Scan for the cell matching the given text and deliver its (x, y) coordinate at center. 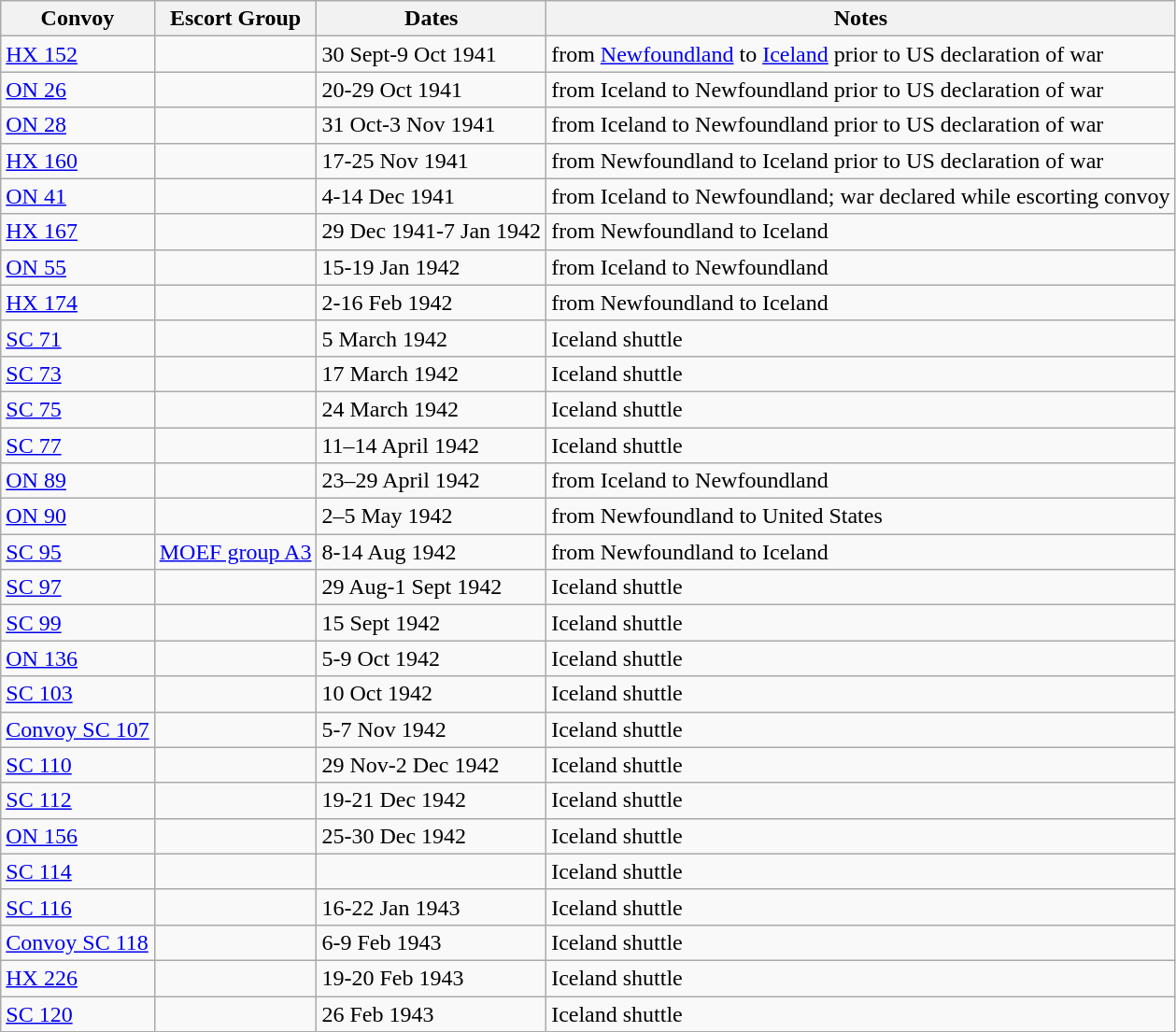
SC 103 (78, 694)
11–14 April 1942 (432, 445)
HX 226 (78, 978)
29 Nov-2 Dec 1942 (432, 765)
SC 73 (78, 374)
19-20 Feb 1943 (432, 978)
HX 174 (78, 303)
20-29 Oct 1941 (432, 90)
8-14 Aug 1942 (432, 552)
SC 116 (78, 907)
17 March 1942 (432, 374)
SC 112 (78, 800)
HX 152 (78, 54)
15-19 Jan 1942 (432, 267)
2-16 Feb 1942 (432, 303)
SC 75 (78, 409)
26 Feb 1943 (432, 1013)
31 Oct-3 Nov 1941 (432, 125)
17-25 Nov 1941 (432, 161)
SC 114 (78, 871)
from Iceland to Newfoundland; war declared while escorting convoy (861, 196)
25-30 Dec 1942 (432, 836)
ON 136 (78, 658)
24 March 1942 (432, 409)
SC 71 (78, 338)
15 Sept 1942 (432, 623)
SC 110 (78, 765)
ON 90 (78, 516)
Convoy SC 118 (78, 942)
Notes (861, 19)
Dates (432, 19)
19-21 Dec 1942 (432, 800)
MOEF group A3 (235, 552)
SC 120 (78, 1013)
Convoy (78, 19)
ON 89 (78, 481)
23–29 April 1942 (432, 481)
SC 99 (78, 623)
5-7 Nov 1942 (432, 729)
Convoy SC 107 (78, 729)
HX 160 (78, 161)
ON 41 (78, 196)
SC 97 (78, 587)
29 Dec 1941-7 Jan 1942 (432, 232)
SC 95 (78, 552)
6-9 Feb 1943 (432, 942)
29 Aug-1 Sept 1942 (432, 587)
4-14 Dec 1941 (432, 196)
5-9 Oct 1942 (432, 658)
10 Oct 1942 (432, 694)
ON 55 (78, 267)
2–5 May 1942 (432, 516)
ON 156 (78, 836)
16-22 Jan 1943 (432, 907)
30 Sept-9 Oct 1941 (432, 54)
Escort Group (235, 19)
from Newfoundland to United States (861, 516)
ON 26 (78, 90)
5 March 1942 (432, 338)
HX 167 (78, 232)
ON 28 (78, 125)
SC 77 (78, 445)
